Provide the (X, Y) coordinate of the cell's center where the given text is located.  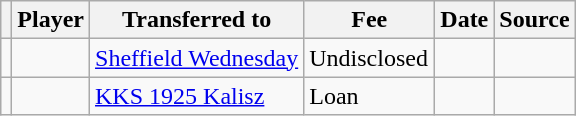
Loan (370, 96)
Date (464, 20)
Transferred to (197, 20)
Sheffield Wednesday (197, 58)
Source (534, 20)
Fee (370, 20)
Undisclosed (370, 58)
Player (51, 20)
KKS 1925 Kalisz (197, 96)
